From the cell containing the given text, extract its center point as (X, Y) coordinate. 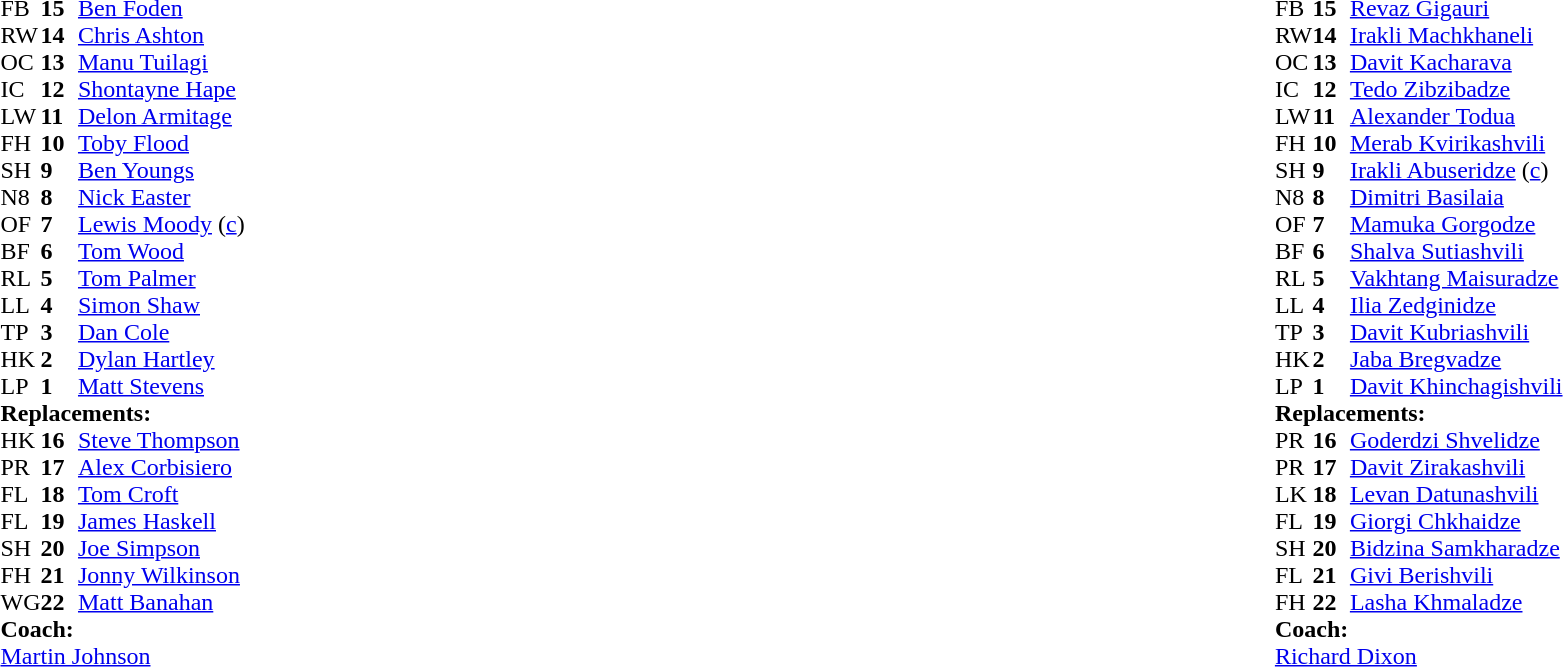
WG (20, 602)
Davit Kacharava (1456, 62)
Tom Palmer (162, 278)
Shontayne Hape (162, 90)
Ilia Zedginidze (1456, 306)
Irakli Machkhaneli (1456, 36)
James Haskell (162, 522)
Davit Khinchagishvili (1456, 386)
Mamuka Gorgodze (1456, 224)
Steve Thompson (162, 440)
Dylan Hartley (162, 360)
LK (1294, 494)
Simon Shaw (162, 306)
Tedo Zibzibadze (1456, 90)
Bidzina Samkharadze (1456, 548)
Lasha Khmaladze (1456, 602)
Dan Cole (162, 332)
Alexander Todua (1456, 116)
Davit Zirakashvili (1456, 468)
Davit Kubriashvili (1456, 332)
Tom Wood (162, 252)
Jonny Wilkinson (162, 576)
Nick Easter (162, 198)
Tom Croft (162, 494)
Toby Flood (162, 144)
Jaba Bregvadze (1456, 360)
Shalva Sutiashvili (1456, 252)
Vakhtang Maisuradze (1456, 278)
Delon Armitage (162, 116)
Levan Datunashvili (1456, 494)
Giorgi Chkhaidze (1456, 522)
Alex Corbisiero (162, 468)
Matt Stevens (162, 386)
Irakli Abuseridze (c) (1456, 170)
Matt Banahan (162, 602)
Chris Ashton (162, 36)
Goderdzi Shvelidze (1456, 440)
Merab Kvirikashvili (1456, 144)
Lewis Moody (c) (162, 224)
Manu Tuilagi (162, 62)
Joe Simpson (162, 548)
Ben Youngs (162, 170)
Givi Berishvili (1456, 576)
Dimitri Basilaia (1456, 198)
